Pinpoint the cell where the given text exists, returning its (x, y) midpoint coordinate. 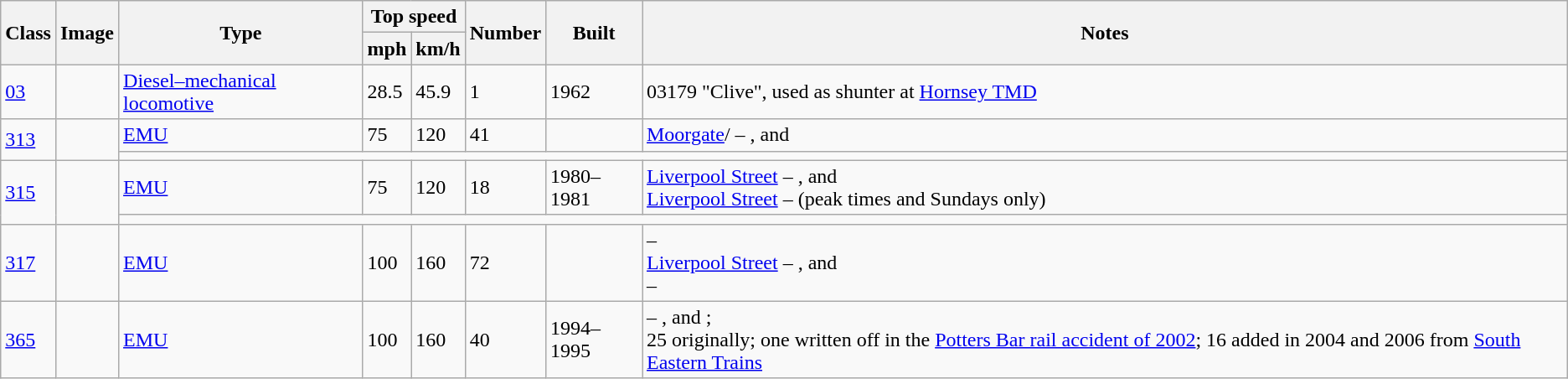
km/h (438, 49)
40 (505, 340)
1962 (595, 92)
03179 "Clive", used as shunter at Hornsey TMD (1104, 92)
1994–1995 (595, 340)
Built (595, 33)
– Liverpool Street – , and – (1104, 262)
28.5 (387, 92)
03 (28, 92)
317 (28, 262)
Number (505, 33)
Class (28, 33)
18 (505, 188)
Diesel–mechanical locomotive (241, 92)
1980–1981 (595, 188)
Image (87, 33)
72 (505, 262)
– , and ;25 originally; one written off in the Potters Bar rail accident of 2002; 16 added in 2004 and 2006 from South Eastern Trains (1104, 340)
Top speed (414, 17)
mph (387, 49)
313 (28, 139)
Type (241, 33)
Moorgate/ – , and (1104, 135)
Liverpool Street – , and Liverpool Street – (peak times and Sundays only) (1104, 188)
Notes (1104, 33)
1 (505, 92)
365 (28, 340)
45.9 (438, 92)
315 (28, 192)
41 (505, 135)
